Identify which cell holds the provided text, then report its (X, Y) central coordinate. 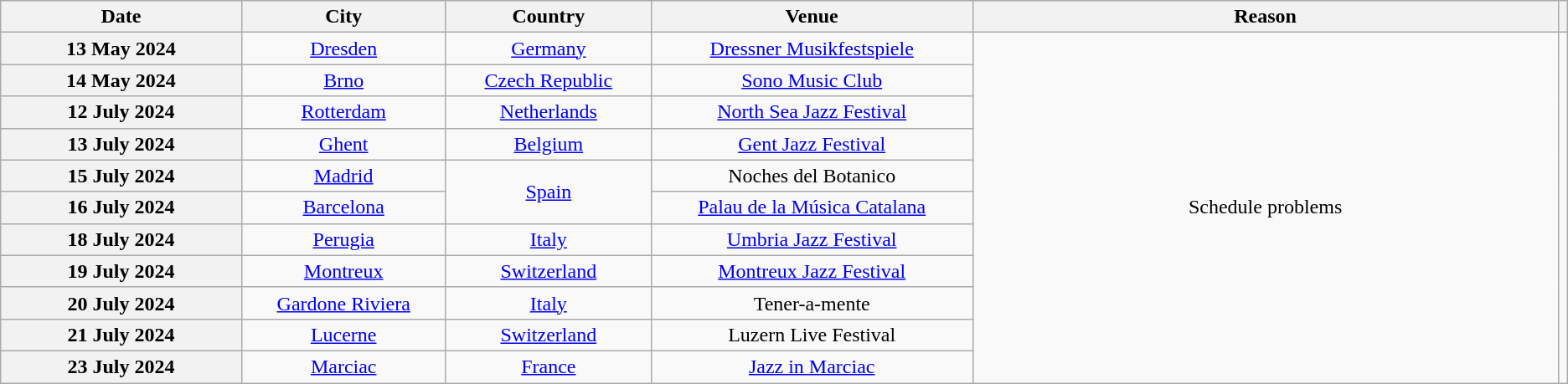
19 July 2024 (121, 271)
Spain (548, 192)
20 July 2024 (121, 303)
Madrid (343, 176)
Noches del Botanico (812, 176)
Venue (812, 17)
Perugia (343, 239)
13 May 2024 (121, 49)
Palau de la Música Catalana (812, 207)
City (343, 17)
12 July 2024 (121, 112)
Marciac (343, 366)
Belgium (548, 144)
Jazz in Marciac (812, 366)
Montreux Jazz Festival (812, 271)
Ghent (343, 144)
Tener-a-mente (812, 303)
North Sea Jazz Festival (812, 112)
21 July 2024 (121, 335)
Gent Jazz Festival (812, 144)
18 July 2024 (121, 239)
Reason (1265, 17)
Country (548, 17)
Dresden (343, 49)
16 July 2024 (121, 207)
Barcelona (343, 207)
Umbria Jazz Festival (812, 239)
Netherlands (548, 112)
Gardone Riviera (343, 303)
Luzern Live Festival (812, 335)
Schedule problems (1265, 207)
14 May 2024 (121, 80)
15 July 2024 (121, 176)
Montreux (343, 271)
13 July 2024 (121, 144)
23 July 2024 (121, 366)
Brno (343, 80)
Lucerne (343, 335)
Germany (548, 49)
France (548, 366)
Rotterdam (343, 112)
Sono Music Club (812, 80)
Date (121, 17)
Czech Republic (548, 80)
Dressner Musikfestspiele (812, 49)
